Return (x, y) of the center of cell containing provided text 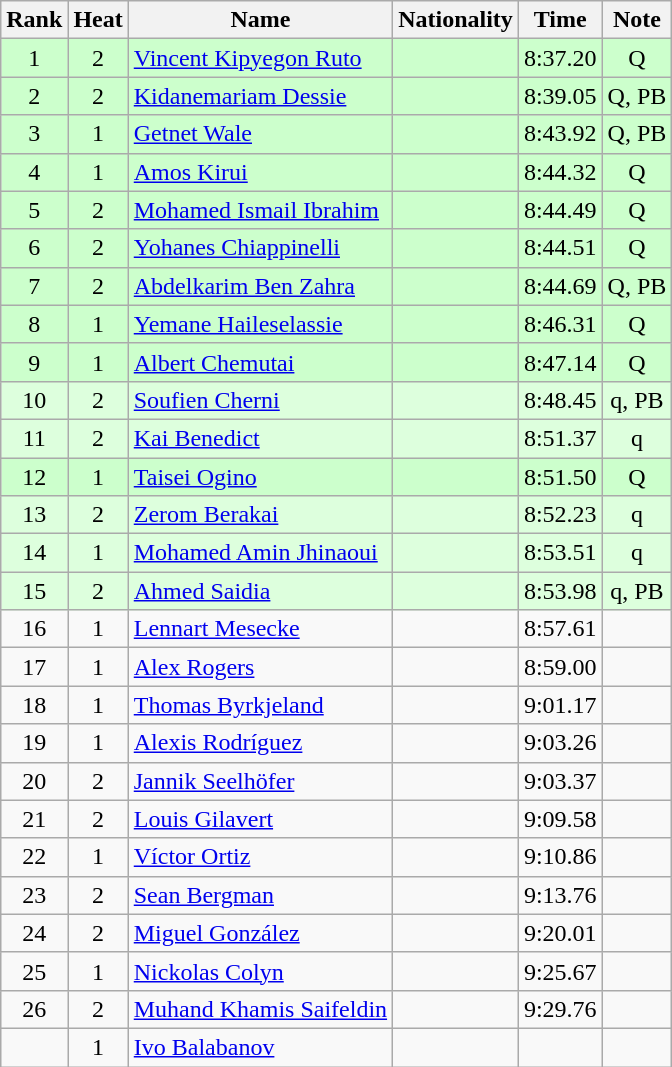
Note (637, 20)
Yemane Haileselassie (260, 324)
4 (34, 172)
Yohanes Chiappinelli (260, 248)
8:39.05 (560, 96)
Nationality (456, 20)
Ahmed Saidia (260, 591)
Amos Kirui (260, 172)
25 (34, 971)
7 (34, 286)
8:52.23 (560, 515)
Nickolas Colyn (260, 971)
8:51.37 (560, 438)
Getnet Wale (260, 134)
Víctor Ortiz (260, 857)
8:47.14 (560, 362)
Mohamed Amin Jhinaoui (260, 553)
5 (34, 210)
8:57.61 (560, 629)
8:48.45 (560, 400)
15 (34, 591)
Sean Bergman (260, 895)
Time (560, 20)
9:10.86 (560, 857)
18 (34, 705)
26 (34, 1009)
21 (34, 819)
6 (34, 248)
Mohamed Ismail Ibrahim (260, 210)
Vincent Kipyegon Ruto (260, 58)
9:29.76 (560, 1009)
24 (34, 933)
9:09.58 (560, 819)
Zerom Berakai (260, 515)
Name (260, 20)
16 (34, 629)
Abdelkarim Ben Zahra (260, 286)
9:13.76 (560, 895)
Thomas Byrkjeland (260, 705)
Muhand Khamis Saifeldin (260, 1009)
8:44.51 (560, 248)
10 (34, 400)
13 (34, 515)
Kidanemariam Dessie (260, 96)
Albert Chemutai (260, 362)
Miguel González (260, 933)
9:01.17 (560, 705)
9:03.37 (560, 781)
14 (34, 553)
12 (34, 477)
8:53.98 (560, 591)
8:59.00 (560, 667)
Taisei Ogino (260, 477)
Alexis Rodríguez (260, 743)
19 (34, 743)
9 (34, 362)
Kai Benedict (260, 438)
Alex Rogers (260, 667)
8:44.69 (560, 286)
8:37.20 (560, 58)
3 (34, 134)
Rank (34, 20)
Heat (98, 20)
8:51.50 (560, 477)
9:03.26 (560, 743)
9:25.67 (560, 971)
9:20.01 (560, 933)
Jannik Seelhöfer (260, 781)
8:46.31 (560, 324)
Louis Gilavert (260, 819)
22 (34, 857)
8 (34, 324)
8:44.32 (560, 172)
Ivo Balabanov (260, 1047)
11 (34, 438)
8:44.49 (560, 210)
8:53.51 (560, 553)
17 (34, 667)
8:43.92 (560, 134)
23 (34, 895)
Lennart Mesecke (260, 629)
20 (34, 781)
Soufien Cherni (260, 400)
